Detect which cell encompasses the target text, then output its [x, y] center coordinate. 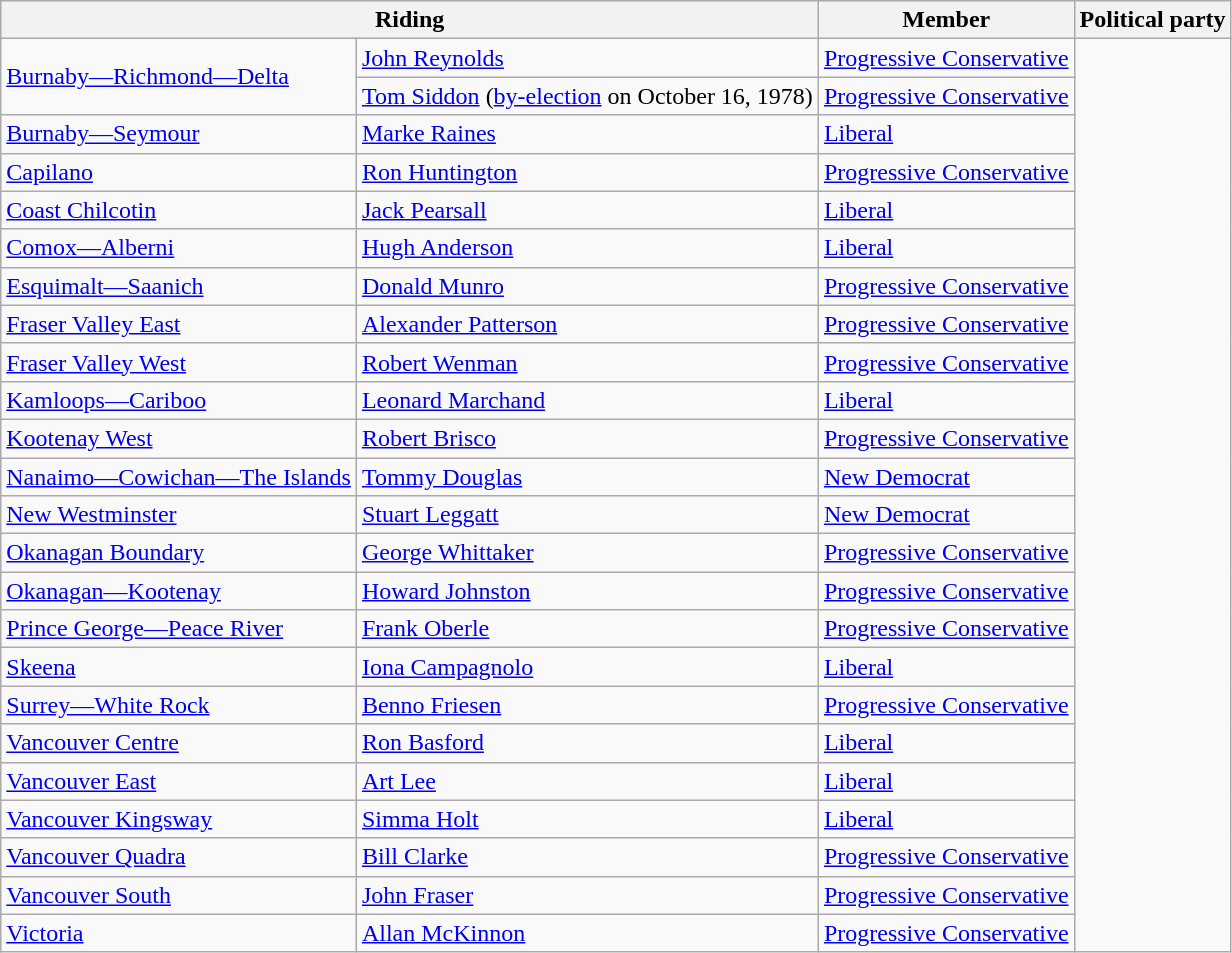
Prince George—Peace River [179, 629]
Simma Holt [587, 819]
Alexander Patterson [587, 324]
Tom Siddon (by-election on October 16, 1978) [587, 96]
John Reynolds [587, 58]
Robert Wenman [587, 362]
George Whittaker [587, 553]
Leonard Marchand [587, 400]
Stuart Leggatt [587, 515]
Donald Munro [587, 286]
Comox—Alberni [179, 248]
Coast Chilcotin [179, 210]
Surrey—White Rock [179, 705]
Member [946, 20]
Skeena [179, 667]
Benno Friesen [587, 705]
Allan McKinnon [587, 933]
Vancouver Kingsway [179, 819]
Howard Johnston [587, 591]
Nanaimo—Cowichan—The Islands [179, 477]
Vancouver East [179, 781]
Fraser Valley West [179, 362]
Okanagan—Kootenay [179, 591]
John Fraser [587, 895]
New Westminster [179, 515]
Hugh Anderson [587, 248]
Kamloops—Cariboo [179, 400]
Frank Oberle [587, 629]
Esquimalt—Saanich [179, 286]
Iona Campagnolo [587, 667]
Okanagan Boundary [179, 553]
Capilano [179, 172]
Marke Raines [587, 134]
Bill Clarke [587, 857]
Fraser Valley East [179, 324]
Vancouver Centre [179, 743]
Political party [1152, 20]
Jack Pearsall [587, 210]
Ron Huntington [587, 172]
Burnaby—Seymour [179, 134]
Burnaby—Richmond—Delta [179, 77]
Kootenay West [179, 438]
Tommy Douglas [587, 477]
Robert Brisco [587, 438]
Ron Basford [587, 743]
Riding [410, 20]
Art Lee [587, 781]
Vancouver South [179, 895]
Victoria [179, 933]
Vancouver Quadra [179, 857]
